For the text-containing cell, return its midpoint in (X, Y) coordinate format. 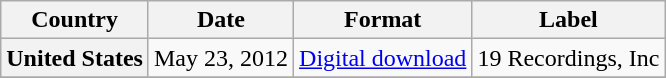
Label (568, 20)
19 Recordings, Inc (568, 58)
Digital download (383, 58)
May 23, 2012 (220, 58)
Date (220, 20)
United States (75, 58)
Country (75, 20)
Format (383, 20)
